Detect which cell encompasses the target text, then output its [x, y] center coordinate. 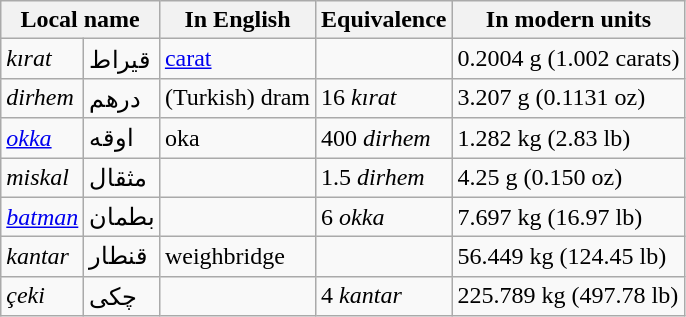
درهم [122, 98]
4.25 g (0.150 oz) [568, 178]
oka [237, 138]
dirhem [42, 98]
In English [237, 20]
4 kantar [384, 296]
قيراط [122, 59]
6 okka [384, 217]
56.449 kg (124.45 lb) [568, 257]
225.789 kg (497.78 lb) [568, 296]
(Turkish) dram [237, 98]
weighbridge [237, 257]
Local name [80, 20]
400 dirhem [384, 138]
çeki [42, 296]
kantar [42, 257]
7.697 kg (16.97 lb) [568, 217]
carat [237, 59]
1.5 dirhem [384, 178]
kırat [42, 59]
miskal [42, 178]
16 kırat [384, 98]
okka [42, 138]
اوقه [122, 138]
بطمان [122, 217]
In modern units [568, 20]
1.282 kg (2.83 lb) [568, 138]
3.207 g (0.1131 oz) [568, 98]
قنطار [122, 257]
مثقال [122, 178]
چكی [122, 296]
Equivalence [384, 20]
0.2004 g (1.002 carats) [568, 59]
batman [42, 217]
